Detect which cell encompasses the target text, then output its [x, y] center coordinate. 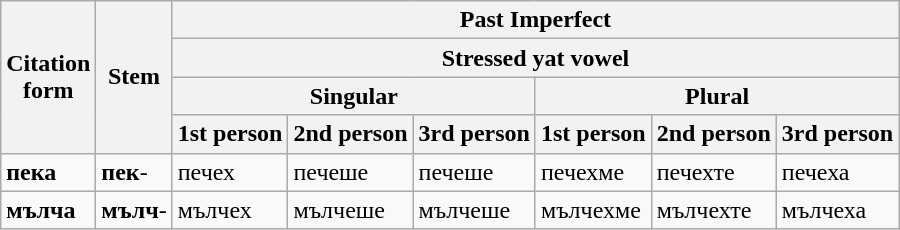
Past Imperfect [536, 20]
мълчехте [714, 210]
Plural [716, 96]
мълча [48, 210]
печехте [714, 172]
пек- [134, 172]
мълчехме [593, 210]
печеха [837, 172]
мълчеха [837, 210]
мълчех [230, 210]
печех [230, 172]
Singular [354, 96]
Citationform [48, 77]
Stem [134, 77]
пека [48, 172]
мълч- [134, 210]
Stressed yat vowel [536, 58]
печехме [593, 172]
